Capture the cell that displays the provided text and extract its [X, Y] central coordinate. 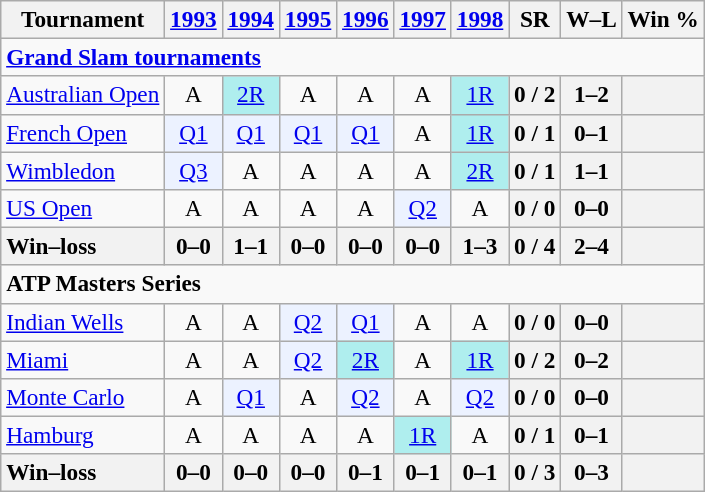
0–3 [592, 473]
Tournament [83, 19]
ATP Masters Series [352, 284]
Q3 [194, 170]
0–2 [592, 359]
Australian Open [83, 95]
Miami [83, 359]
W–L [592, 19]
1996 [366, 19]
1994 [250, 19]
Monte Carlo [83, 397]
Grand Slam tournaments [352, 57]
SR [535, 19]
1998 [480, 19]
1995 [308, 19]
Win % [663, 19]
1–3 [480, 246]
Wimbledon [83, 170]
Indian Wells [83, 322]
2–4 [592, 246]
0 / 3 [535, 473]
Hamburg [83, 435]
French Open [83, 133]
1993 [194, 19]
1997 [422, 19]
1–2 [592, 95]
US Open [83, 208]
0 / 4 [535, 246]
